Pinpoint the cell where the given text exists, returning its [X, Y] midpoint coordinate. 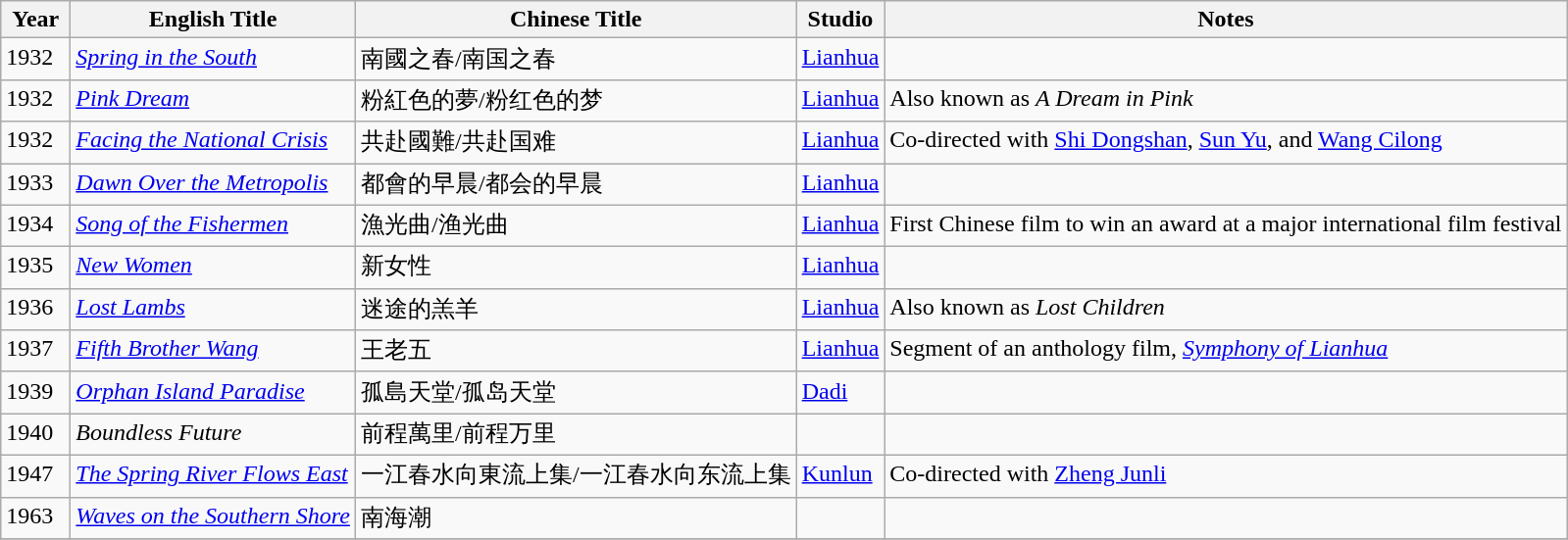
1939 [35, 392]
孤島天堂/孤岛天堂 [576, 392]
1963 [35, 517]
The Spring River Flows East [214, 476]
漁光曲/渔光曲 [576, 225]
Year [35, 20]
Chinese Title [576, 20]
新女性 [576, 269]
Dawn Over the Metropolis [214, 184]
南海潮 [576, 517]
Fifth Brother Wang [214, 351]
Also known as A Dream in Pink [1226, 100]
Lost Lambs [214, 310]
New Women [214, 269]
Facing the National Crisis [214, 143]
前程萬里/前程万里 [576, 435]
Pink Dream [214, 100]
Dadi [840, 392]
一江春水向東流上集/一江春水向东流上集 [576, 476]
Segment of an anthology film, Symphony of Lianhua [1226, 351]
都會的早晨/都会的早晨 [576, 184]
Co-directed with Zheng Junli [1226, 476]
迷途的羔羊 [576, 310]
Boundless Future [214, 435]
南國之春/南国之春 [576, 59]
粉紅色的夢/粉红色的梦 [576, 100]
Spring in the South [214, 59]
1935 [35, 269]
English Title [214, 20]
Orphan Island Paradise [214, 392]
王老五 [576, 351]
1947 [35, 476]
1937 [35, 351]
Notes [1226, 20]
共赴國難/共赴国难 [576, 143]
Also known as Lost Children [1226, 310]
Co-directed with Shi Dongshan, Sun Yu, and Wang Cilong [1226, 143]
First Chinese film to win an award at a major international film festival [1226, 225]
1940 [35, 435]
1933 [35, 184]
1936 [35, 310]
Studio [840, 20]
Song of the Fishermen [214, 225]
Kunlun [840, 476]
1934 [35, 225]
Waves on the Southern Shore [214, 517]
